Return the (x, y) coordinate for the center point of the cell that contains the specified text.  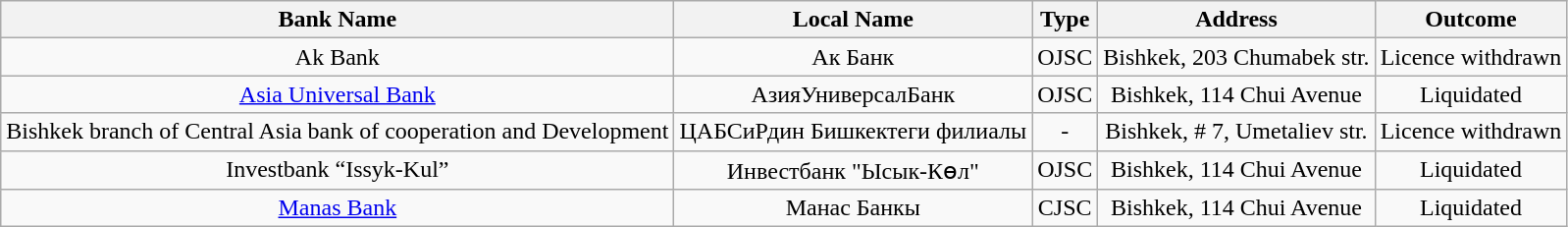
Bishkek branch of Central Asia bank of cooperation and Development (338, 132)
Investbank “Issyk-Kul” (338, 170)
Ak Bank (338, 57)
Bank Name (338, 20)
Bishkek, 203 Chumabek str. (1236, 57)
ЦАБСиРдин Бишкектеги филиалы (854, 132)
Local Name (854, 20)
АзияУниверсалБанк (854, 94)
Bishkek, # 7, Umetaliev str. (1236, 132)
Outcome (1471, 20)
Манас Банкы (854, 208)
CJSC (1066, 208)
Address (1236, 20)
Manas Bank (338, 208)
Asia Universal Bank (338, 94)
- (1066, 132)
Type (1066, 20)
Ак Банк (854, 57)
Инвестбанк "Ысык-Көл" (854, 170)
